Search for the cell housing the specified text and yield its (X, Y) center coordinate. 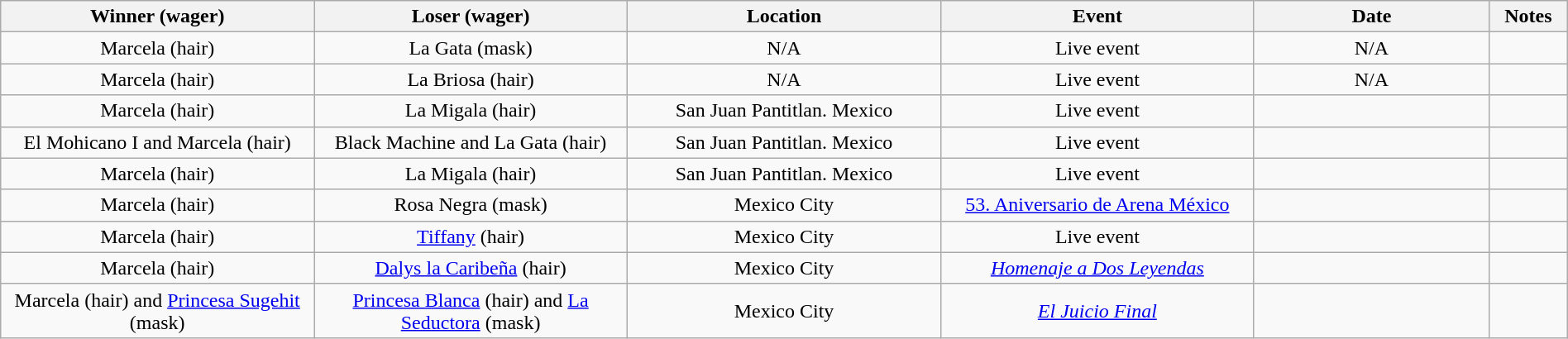
Notes (1528, 17)
Black Machine and La Gata (hair) (471, 142)
Marcela (hair) and Princesa Sugehit (mask) (157, 311)
53. Aniversario de Arena México (1097, 205)
La Gata (mask) (471, 48)
Location (784, 17)
Loser (wager) (471, 17)
Dalys la Caribeña (hair) (471, 268)
Date (1371, 17)
Tiffany (hair) (471, 236)
El Mohicano I and Marcela (hair) (157, 142)
Rosa Negra (mask) (471, 205)
Event (1097, 17)
Princesa Blanca (hair) and La Seductora (mask) (471, 311)
El Juicio Final (1097, 311)
La Briosa (hair) (471, 79)
Homenaje a Dos Leyendas (1097, 268)
Winner (wager) (157, 17)
